Detect which cell encompasses the target text, then output its [X, Y] center coordinate. 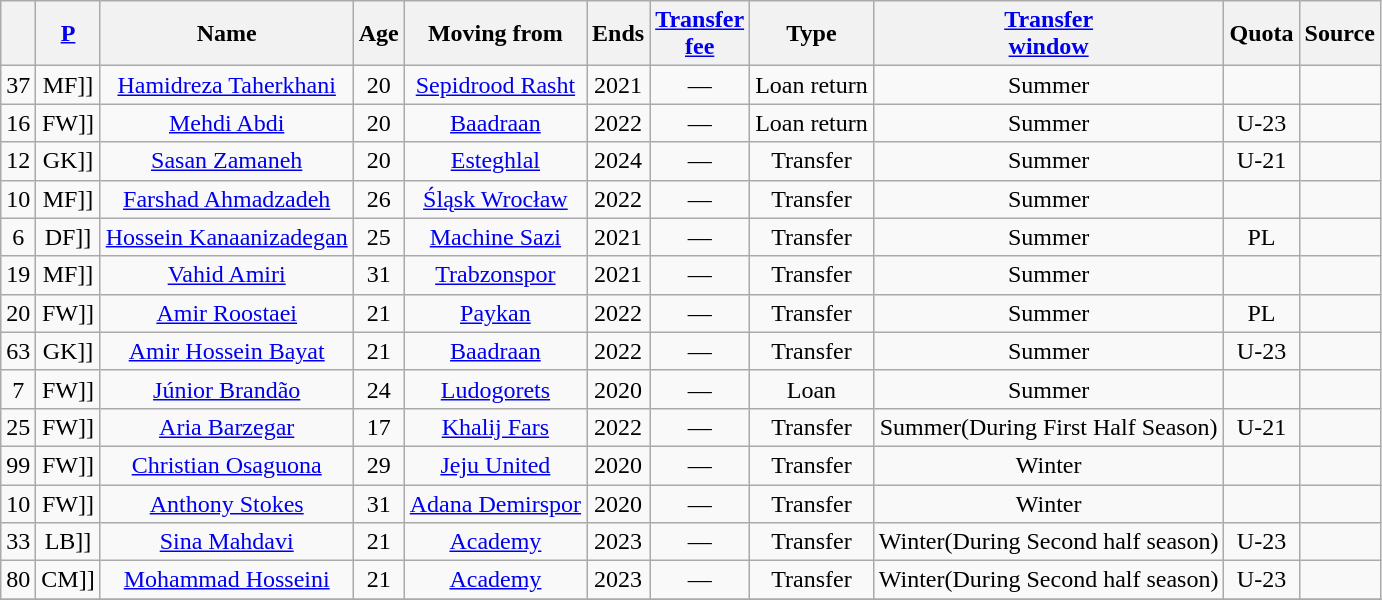
26 [378, 199]
Khalij Fars [495, 427]
7 [18, 389]
Jeju United [495, 465]
Trabzonspor [495, 275]
Machine Sazi [495, 237]
Source [1340, 34]
Transferwindow [1048, 34]
Age [378, 34]
Loan [812, 389]
LB]] [68, 542]
12 [18, 161]
Júnior Brandão [226, 389]
Farshad Ahmadzadeh [226, 199]
Christian Osaguona [226, 465]
Sasan Zamaneh [226, 161]
Ludogorets [495, 389]
2024 [618, 161]
Hamidreza Taherkhani [226, 85]
19 [18, 275]
Amir Roostaei [226, 313]
P [68, 34]
33 [18, 542]
Aria Barzegar [226, 427]
Paykan [495, 313]
Mehdi Abdi [226, 123]
Sepidrood Rasht [495, 85]
CM]] [68, 580]
Quota [1262, 34]
17 [378, 427]
29 [378, 465]
63 [18, 351]
16 [18, 123]
DF]] [68, 237]
Adana Demirspor [495, 503]
99 [18, 465]
Moving from [495, 34]
Name [226, 34]
Anthony Stokes [226, 503]
Esteghlal [495, 161]
Mohammad Hosseini [226, 580]
Transferfee [700, 34]
Sina Mahdavi [226, 542]
Vahid Amiri [226, 275]
Hossein Kanaanizadegan [226, 237]
Type [812, 34]
37 [18, 85]
Śląsk Wrocław [495, 199]
24 [378, 389]
Amir Hossein Bayat [226, 351]
80 [18, 580]
6 [18, 237]
Ends [618, 34]
Summer(During First Half Season) [1048, 427]
